Extract the [X, Y] coordinate from the center of the cell holding the provided text.  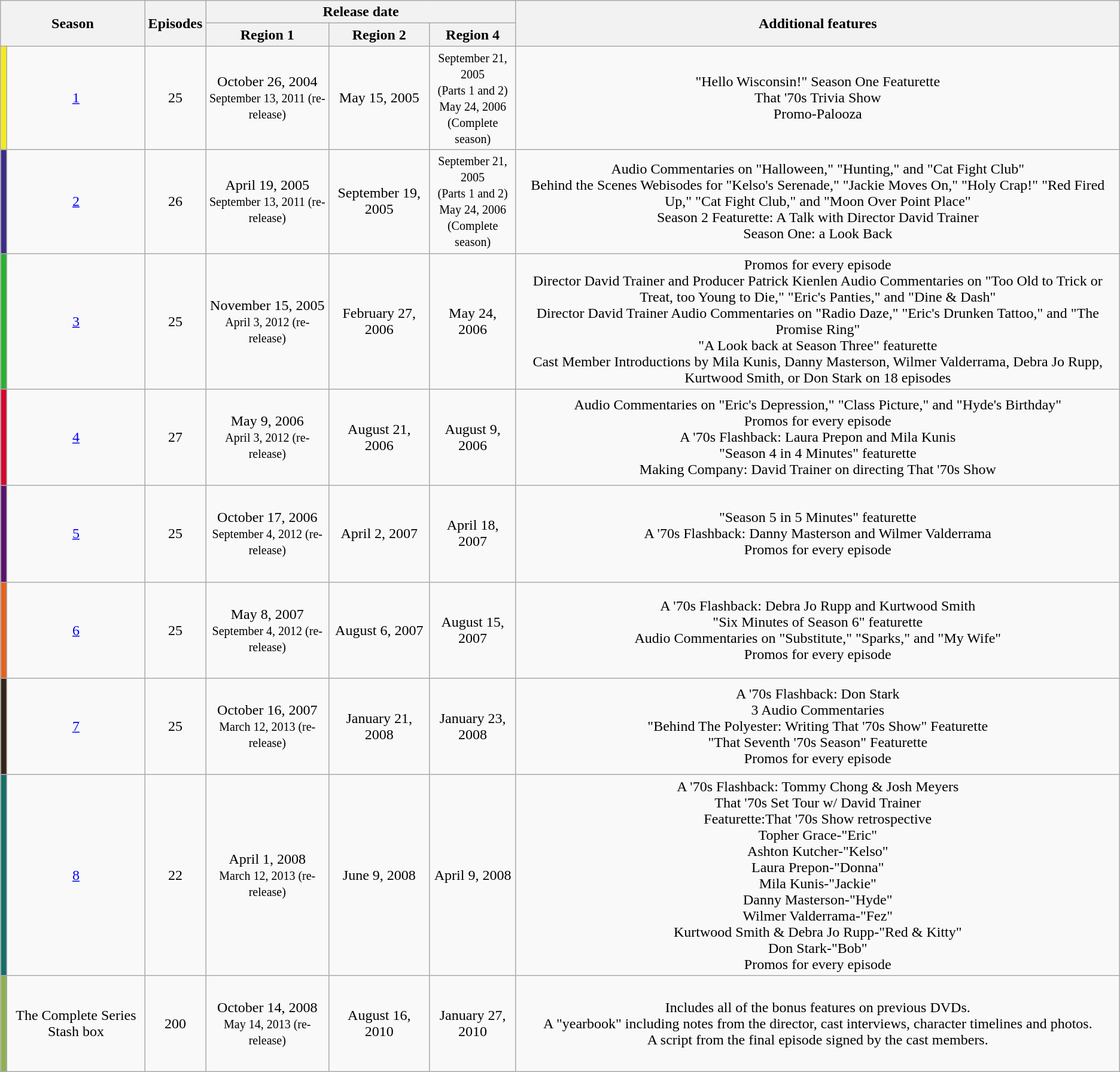
Episodes [175, 23]
"Hello Wisconsin!" Season One FeaturetteThat '70s Trivia ShowPromo-Palooza [817, 98]
Region 1 [267, 35]
August 6, 2007 [379, 630]
27 [175, 437]
September 19, 2005 [379, 201]
Region 4 [473, 35]
26 [175, 201]
August 21, 2006 [379, 437]
April 19, 2005September 13, 2011 (re-release) [267, 201]
May 24, 2006 [473, 321]
October 26, 2004September 13, 2011 (re-release) [267, 98]
"Season 5 in 5 Minutes" featuretteA '70s Flashback: Danny Masterson and Wilmer ValderramaPromos for every episode [817, 534]
April 1, 2008March 12, 2013 (re-release) [267, 875]
January 23, 2008 [473, 727]
7 [76, 727]
June 9, 2008 [379, 875]
The Complete Series Stash box [76, 1024]
August 9, 2006 [473, 437]
April 9, 2008 [473, 875]
August 16, 2010 [379, 1024]
November 15, 2005April 3, 2012 (re-release) [267, 321]
April 18, 2007 [473, 534]
August 15, 2007 [473, 630]
3 [76, 321]
October 16, 2007March 12, 2013 (re-release) [267, 727]
Additional features [817, 23]
1 [76, 98]
January 27, 2010 [473, 1024]
4 [76, 437]
February 27, 2006 [379, 321]
January 21, 2008 [379, 727]
2 [76, 201]
April 2, 2007 [379, 534]
22 [175, 875]
May 9, 2006April 3, 2012 (re-release) [267, 437]
Season [73, 23]
October 14, 2008May 14, 2013 (re-release) [267, 1024]
6 [76, 630]
May 8, 2007September 4, 2012 (re-release) [267, 630]
May 15, 2005 [379, 98]
5 [76, 534]
200 [175, 1024]
8 [76, 875]
Release date [361, 12]
October 17, 2006September 4, 2012 (re-release) [267, 534]
Region 2 [379, 35]
